Output the (X, Y) coordinate of the center of the cell containing the given text.  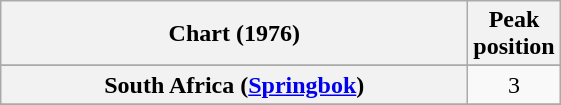
Peakposition (514, 34)
3 (514, 85)
South Africa (Springbok) (234, 85)
Chart (1976) (234, 34)
